Locate the cell with the specified text and output its (X, Y) center coordinate. 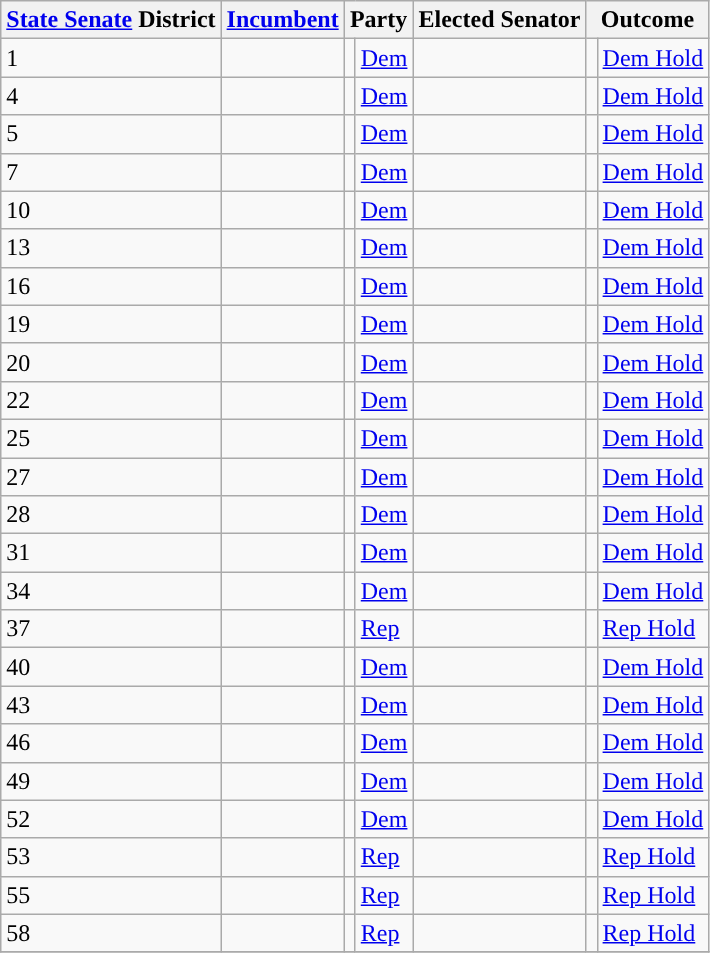
Outcome (648, 20)
46 (111, 743)
19 (111, 324)
37 (111, 629)
1 (111, 58)
4 (111, 96)
16 (111, 286)
52 (111, 819)
20 (111, 362)
34 (111, 591)
State Senate District (111, 20)
13 (111, 248)
Party (378, 20)
10 (111, 210)
43 (111, 705)
27 (111, 477)
31 (111, 553)
49 (111, 781)
55 (111, 895)
22 (111, 400)
40 (111, 667)
5 (111, 134)
7 (111, 172)
25 (111, 438)
Incumbent (282, 20)
28 (111, 515)
Elected Senator (500, 20)
58 (111, 933)
53 (111, 857)
